Search for the cell housing the specified text and yield its [X, Y] center coordinate. 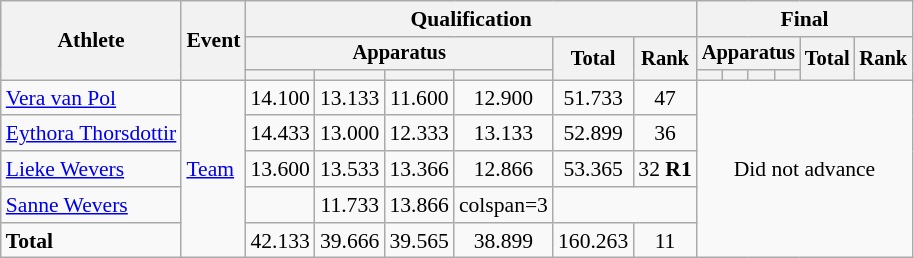
Qualification [470, 19]
32 R1 [665, 169]
13.600 [280, 169]
12.900 [504, 98]
Eythora Thorsdottir [92, 134]
Event [213, 40]
13.000 [350, 134]
51.733 [593, 98]
Lieke Wevers [92, 169]
Sanne Wevers [92, 205]
13.366 [418, 169]
36 [665, 134]
Did not advance [804, 169]
Final [804, 19]
Team [213, 169]
53.365 [593, 169]
11.733 [350, 205]
12.866 [504, 169]
Vera van Pol [92, 98]
Athlete [92, 40]
colspan=3 [504, 205]
12.333 [418, 134]
13.866 [418, 205]
14.433 [280, 134]
14.100 [280, 98]
13.533 [350, 169]
47 [665, 98]
11.600 [418, 98]
52.899 [593, 134]
